Extract the (x, y) coordinate from the center of the cell holding the provided text.  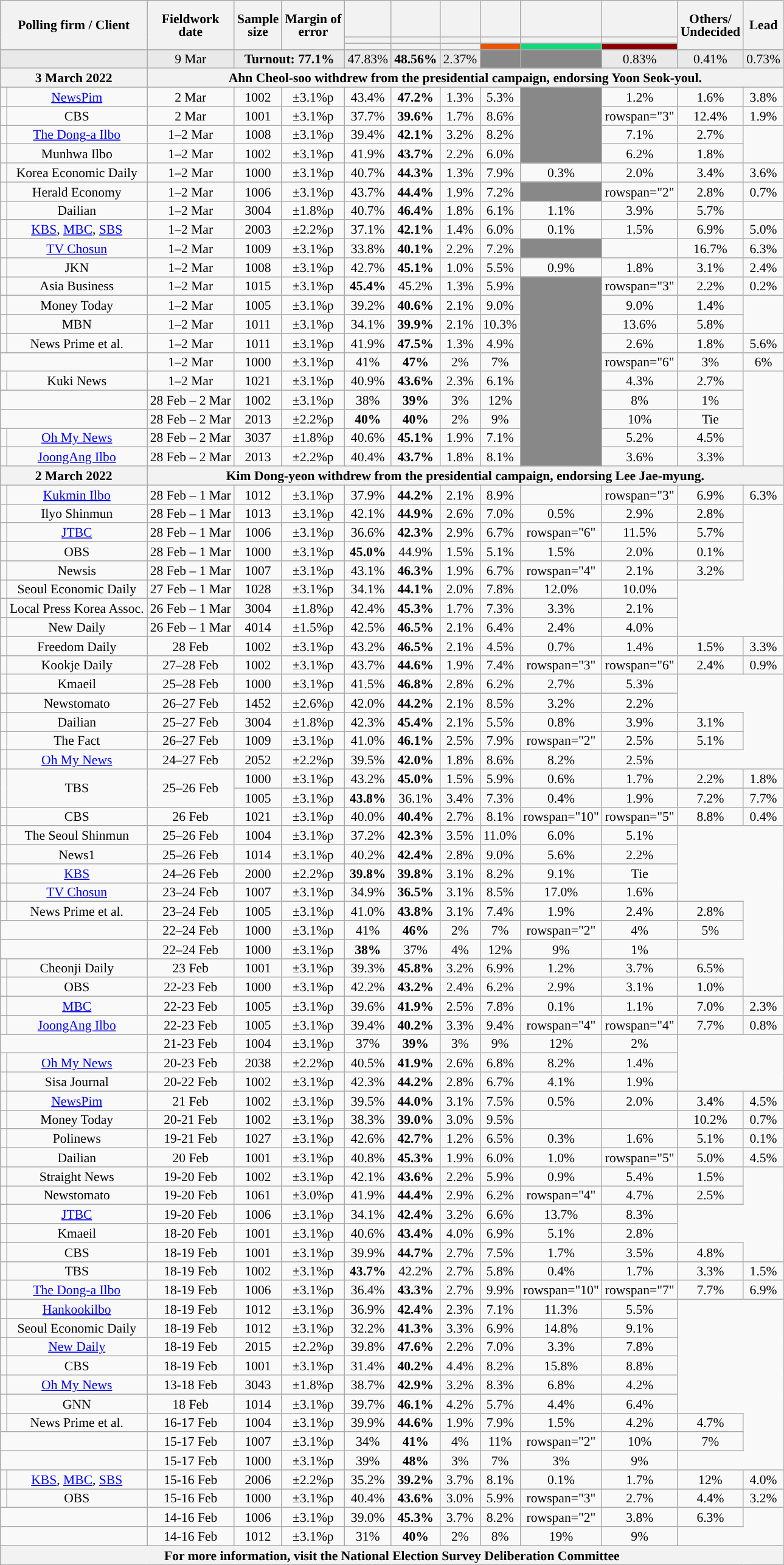
20 Feb (191, 1157)
Lead (763, 25)
44.3% (415, 173)
37.1% (367, 230)
Freedom Daily (77, 646)
46.4% (415, 211)
36.6% (367, 533)
0.6% (561, 779)
12.4% (710, 116)
46.8% (415, 684)
Others/Undecided (710, 25)
Kukmin Ilbo (77, 494)
Kim Dong-yeon withdrew from the presidential campaign, endorsing Lee Jae-myung. (465, 476)
Ahn Cheol-soo withdrew from the presidential campaign, endorsing Yoon Seok-youl. (465, 78)
±1.5%p (313, 627)
43.3% (415, 1290)
0.73% (763, 58)
2052 (258, 759)
24–27 Feb (191, 759)
46% (415, 930)
48.56% (415, 58)
5.2% (640, 438)
40.8% (367, 1157)
Sisa Journal (77, 1082)
44.0% (415, 1100)
10.3% (500, 324)
26 Feb (191, 817)
20-21 Feb (191, 1120)
1027 (258, 1139)
Herald Economy (77, 191)
11% (500, 1442)
39.7% (367, 1403)
36.1% (415, 797)
Sample size (258, 25)
Newsis (77, 571)
44.1% (415, 589)
34% (367, 1442)
25–28 Feb (191, 684)
47% (415, 361)
3037 (258, 438)
44.7% (415, 1252)
8.9% (500, 494)
2015 (258, 1347)
48% (415, 1460)
36.9% (367, 1309)
13.6% (640, 324)
9.5% (500, 1120)
24–26 Feb (191, 874)
Polling firm / Client (74, 25)
11.5% (640, 533)
0.83% (640, 58)
3043 (258, 1385)
16-17 Feb (191, 1423)
MBC (77, 1006)
MBN (77, 324)
1452 (258, 703)
21 Feb (191, 1100)
38.7% (367, 1385)
42.6% (367, 1139)
20-22 Feb (191, 1082)
Turnout: 77.1% (290, 58)
9.4% (500, 1025)
45.2% (415, 286)
36.5% (415, 892)
21-23 Feb (191, 1044)
News1 (77, 854)
37.9% (367, 494)
20-23 Feb (191, 1062)
4.1% (561, 1082)
23 Feb (191, 967)
12.0% (561, 589)
JKN (77, 268)
Straight News (77, 1177)
2000 (258, 874)
2.37% (460, 58)
15.8% (561, 1365)
33.8% (367, 248)
36.4% (367, 1290)
41.5% (367, 684)
The Fact (77, 741)
rowspan="7" (640, 1290)
4014 (258, 627)
37.7% (367, 116)
35.2% (367, 1480)
39.3% (367, 967)
27–28 Feb (191, 664)
42.5% (367, 627)
±3.0%p (313, 1195)
2 March 2022 (74, 476)
KBS (77, 874)
3 March 2022 (74, 78)
2038 (258, 1062)
±2.6%p (313, 703)
45.8% (415, 967)
31% (367, 1536)
14.8% (561, 1328)
40.5% (367, 1062)
The Seoul Shinmun (77, 836)
47.83% (367, 58)
Asia Business (77, 286)
18 Feb (191, 1403)
11.0% (500, 836)
41.3% (415, 1328)
28 Feb (191, 646)
Ilyo Shinmun (77, 514)
13.7% (561, 1215)
Polinews (77, 1139)
6% (763, 361)
47.5% (415, 343)
37.2% (367, 836)
40.1% (415, 248)
10.0% (640, 589)
10.2% (710, 1120)
1061 (258, 1195)
Cheonji Daily (77, 967)
18-20 Feb (191, 1233)
Kookje Daily (77, 664)
47.2% (415, 97)
0.41% (710, 58)
For more information, visit the National Election Survey Deliberation Committee (392, 1555)
31.4% (367, 1365)
4.9% (500, 343)
9 Mar (191, 58)
5% (710, 930)
27 Feb – 1 Mar (191, 589)
17.0% (561, 892)
13-18 Feb (191, 1385)
19% (561, 1536)
11.3% (561, 1309)
4.3% (640, 381)
0.2% (763, 286)
Munhwa Ilbo (77, 153)
Local Press Korea Assoc. (77, 608)
1013 (258, 514)
1028 (258, 589)
1015 (258, 286)
Korea Economic Daily (77, 173)
40.0% (367, 817)
GNN (77, 1403)
4.8% (710, 1252)
2003 (258, 230)
Margin of error (313, 25)
43.1% (367, 571)
2006 (258, 1480)
9.9% (500, 1290)
32.2% (367, 1328)
19-21 Feb (191, 1139)
Fieldwork date (191, 25)
46.3% (415, 571)
40.9% (367, 381)
38.3% (367, 1120)
42.9% (415, 1385)
6.6% (500, 1215)
Hankookilbo (77, 1309)
5.4% (640, 1177)
16.7% (710, 248)
47.6% (415, 1347)
34.9% (367, 892)
Kuki News (77, 381)
25–27 Feb (191, 722)
